Return [X, Y] of the center of cell containing provided text 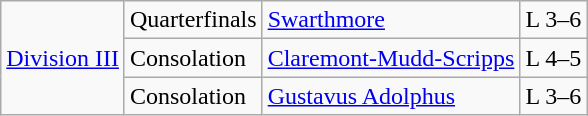
Quarterfinals [193, 20]
Gustavus Adolphus [391, 96]
Claremont-Mudd-Scripps [391, 58]
L 4–5 [554, 58]
Swarthmore [391, 20]
Division III [63, 58]
